From the cell containing the given text, extract its center point as (x, y) coordinate. 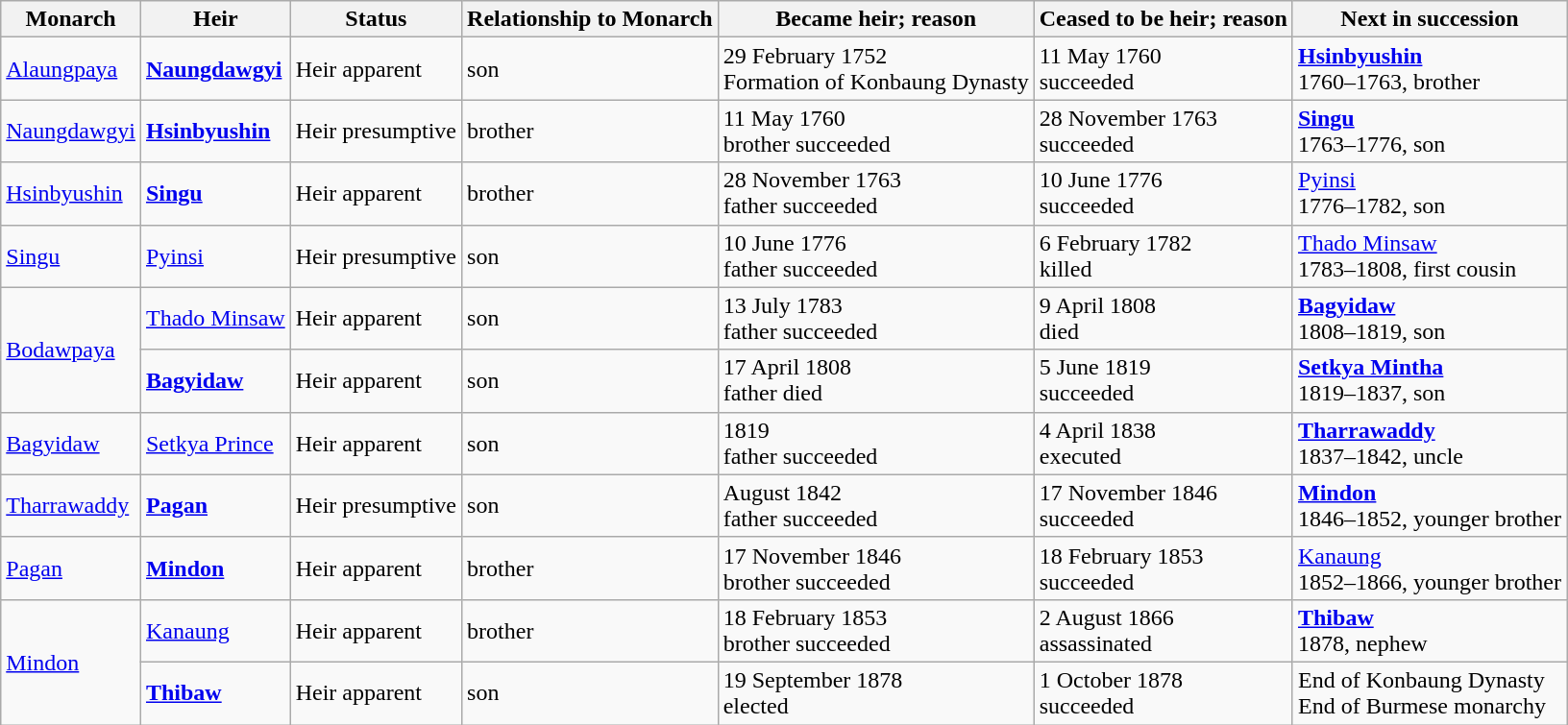
Tharrawaddy (71, 505)
17 April 1808father died (876, 380)
Bagyidaw1808–1819, son (1430, 319)
29 February 1752Formation of Konbaung Dynasty (876, 69)
Alaungpaya (71, 69)
17 November 1846succeeded (1163, 505)
17 November 1846brother succeeded (876, 568)
End of Konbaung Dynasty End of Burmese monarchy (1430, 693)
Ceased to be heir; reason (1163, 19)
Relationship to Monarch (590, 19)
10 June 1776succeeded (1163, 194)
Kanaung (215, 630)
1819father succeeded (876, 444)
Kanaung1852–1866, younger brother (1430, 568)
2 August 1866assassinated (1163, 630)
Monarch (71, 19)
Became heir; reason (876, 19)
10 June 1776father succeeded (876, 255)
Setkya Mintha1819–1837, son (1430, 380)
6 February 1782killed (1163, 255)
18 February 1853brother succeeded (876, 630)
Thibaw1878, nephew (1430, 630)
Tharrawaddy1837–1842, uncle (1430, 444)
Thado Minsaw1783–1808, first cousin (1430, 255)
Next in succession (1430, 19)
19 September 1878elected (876, 693)
1 October 1878succeeded (1163, 693)
Pyinsi (215, 255)
Status (376, 19)
Heir (215, 19)
28 November 1763succeeded (1163, 131)
Singu1763–1776, son (1430, 131)
4 April 1838executed (1163, 444)
Thibaw (215, 693)
5 June 1819succeeded (1163, 380)
Hsinbyushin1760–1763, brother (1430, 69)
Thado Minsaw (215, 319)
9 April 1808died (1163, 319)
13 July 1783father succeeded (876, 319)
11 May 1760succeeded (1163, 69)
18 February 1853succeeded (1163, 568)
Bodawpaya (71, 350)
11 May 1760brother succeeded (876, 131)
Setkya Prince (215, 444)
28 November 1763father succeeded (876, 194)
Mindon1846–1852, younger brother (1430, 505)
August 1842father succeeded (876, 505)
Pyinsi1776–1782, son (1430, 194)
